Identify which cell holds the provided text, then report its (X, Y) central coordinate. 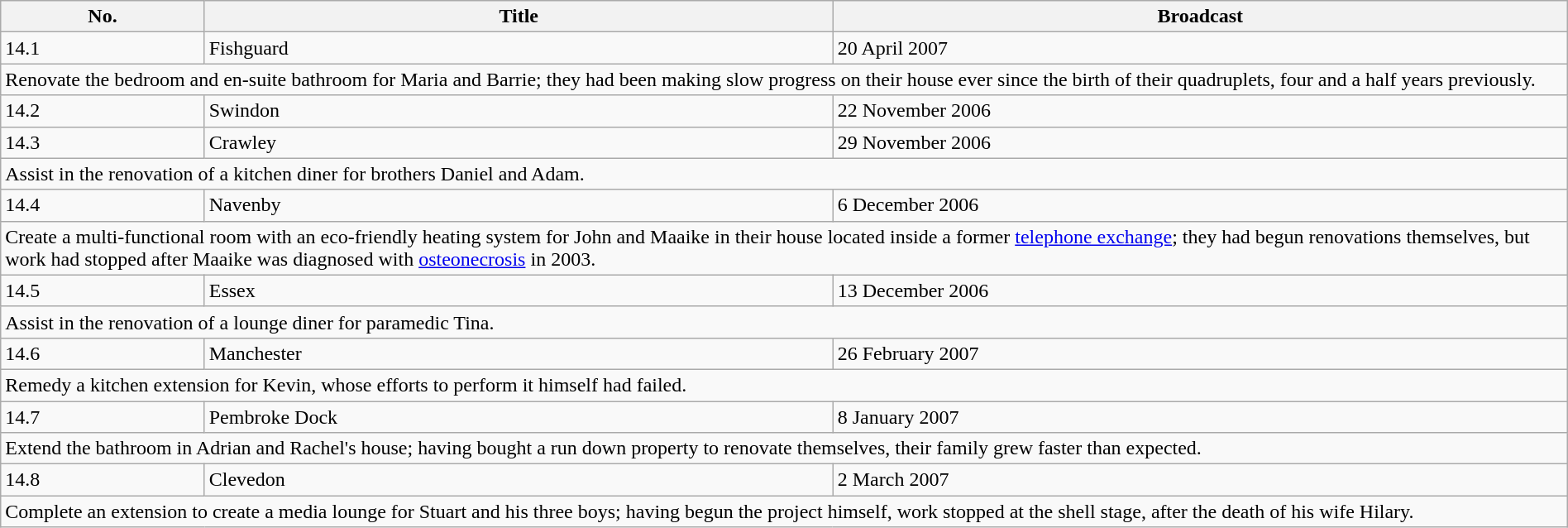
14.6 (103, 353)
22 November 2006 (1200, 111)
Swindon (519, 111)
14.4 (103, 205)
14.5 (103, 290)
13 December 2006 (1200, 290)
Manchester (519, 353)
29 November 2006 (1200, 142)
14.2 (103, 111)
Title (519, 17)
Clevedon (519, 480)
20 April 2007 (1200, 48)
14.8 (103, 480)
Assist in the renovation of a kitchen diner for brothers Daniel and Adam. (784, 174)
14.3 (103, 142)
Pembroke Dock (519, 416)
Extend the bathroom in Adrian and Rachel's house; having bought a run down property to renovate themselves, their family grew faster than expected. (784, 449)
26 February 2007 (1200, 353)
Crawley (519, 142)
2 March 2007 (1200, 480)
Fishguard (519, 48)
Assist in the renovation of a lounge diner for paramedic Tina. (784, 322)
8 January 2007 (1200, 416)
14.7 (103, 416)
No. (103, 17)
14.1 (103, 48)
Essex (519, 290)
Remedy a kitchen extension for Kevin, whose efforts to perform it himself had failed. (784, 385)
Navenby (519, 205)
Broadcast (1200, 17)
6 December 2006 (1200, 205)
